Search for the cell housing the specified text and yield its [X, Y] center coordinate. 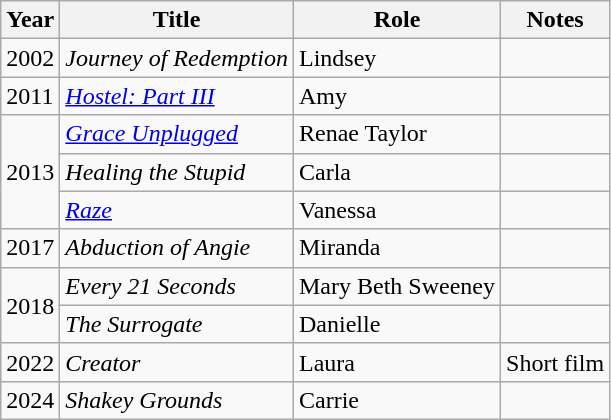
Danielle [396, 324]
Vanessa [396, 210]
2011 [30, 96]
2017 [30, 248]
Miranda [396, 248]
Healing the Stupid [177, 172]
Notes [556, 20]
Role [396, 20]
Laura [396, 362]
2018 [30, 305]
The Surrogate [177, 324]
Short film [556, 362]
Raze [177, 210]
Carrie [396, 400]
Carla [396, 172]
Shakey Grounds [177, 400]
Journey of Redemption [177, 58]
Year [30, 20]
Every 21 Seconds [177, 286]
Mary Beth Sweeney [396, 286]
2013 [30, 172]
Abduction of Angie [177, 248]
Title [177, 20]
Creator [177, 362]
Amy [396, 96]
2024 [30, 400]
2022 [30, 362]
Hostel: Part III [177, 96]
Renae Taylor [396, 134]
2002 [30, 58]
Lindsey [396, 58]
Grace Unplugged [177, 134]
